Detect which cell encompasses the target text, then output its [X, Y] center coordinate. 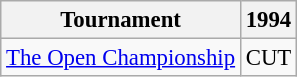
The Open Championship [121, 58]
1994 [268, 20]
Tournament [121, 20]
CUT [268, 58]
